For the text-containing cell, return its midpoint in [X, Y] coordinate format. 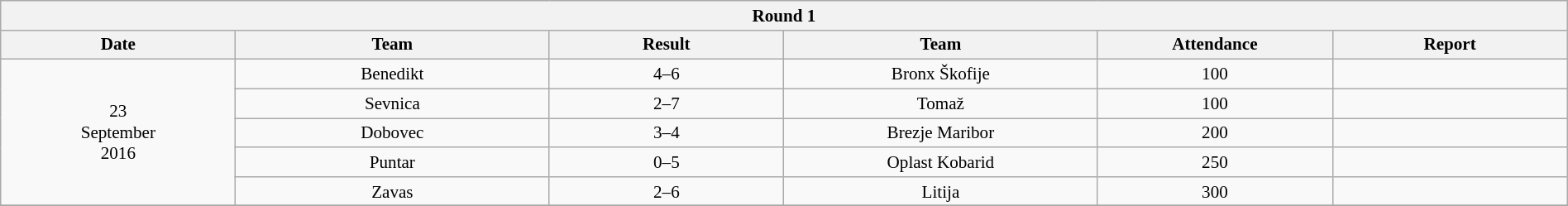
Benedikt [392, 74]
Puntar [392, 162]
0–5 [667, 162]
2–6 [667, 190]
300 [1215, 190]
Attendance [1215, 45]
Brezje Maribor [941, 132]
Bronx Škofije [941, 74]
Sevnica [392, 103]
Zavas [392, 190]
Report [1450, 45]
Date [118, 45]
Oplast Kobarid [941, 162]
3–4 [667, 132]
4–6 [667, 74]
23 September 2016 [118, 132]
200 [1215, 132]
2–7 [667, 103]
Round 1 [784, 15]
250 [1215, 162]
Result [667, 45]
Dobovec [392, 132]
Litija [941, 190]
Tomaž [941, 103]
